Return the [x, y] coordinate for the center point of the cell that contains the specified text.  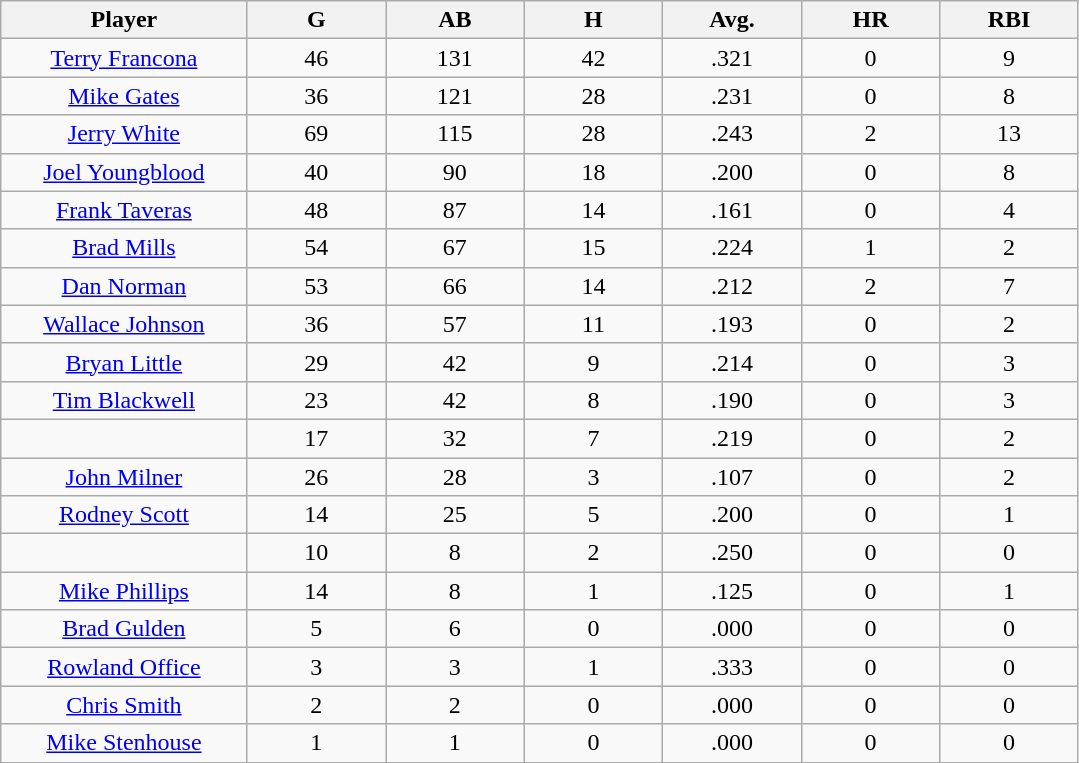
H [594, 20]
Chris Smith [124, 705]
Mike Phillips [124, 591]
Mike Stenhouse [124, 743]
11 [594, 324]
G [316, 20]
48 [316, 210]
.333 [732, 667]
26 [316, 477]
87 [456, 210]
Avg. [732, 20]
10 [316, 553]
Brad Gulden [124, 629]
Jerry White [124, 134]
Bryan Little [124, 362]
.125 [732, 591]
32 [456, 438]
25 [456, 515]
131 [456, 58]
Terry Francona [124, 58]
17 [316, 438]
40 [316, 172]
.219 [732, 438]
6 [456, 629]
.224 [732, 248]
.193 [732, 324]
90 [456, 172]
.190 [732, 400]
Rowland Office [124, 667]
54 [316, 248]
53 [316, 286]
57 [456, 324]
46 [316, 58]
.243 [732, 134]
Joel Youngblood [124, 172]
.250 [732, 553]
18 [594, 172]
Player [124, 20]
69 [316, 134]
Tim Blackwell [124, 400]
66 [456, 286]
15 [594, 248]
29 [316, 362]
.212 [732, 286]
Wallace Johnson [124, 324]
Mike Gates [124, 96]
Rodney Scott [124, 515]
.161 [732, 210]
115 [456, 134]
AB [456, 20]
121 [456, 96]
.321 [732, 58]
Brad Mills [124, 248]
67 [456, 248]
John Milner [124, 477]
.231 [732, 96]
Frank Taveras [124, 210]
HR [870, 20]
4 [1010, 210]
13 [1010, 134]
Dan Norman [124, 286]
RBI [1010, 20]
.214 [732, 362]
.107 [732, 477]
23 [316, 400]
